From the cell containing the given text, extract its center point as [x, y] coordinate. 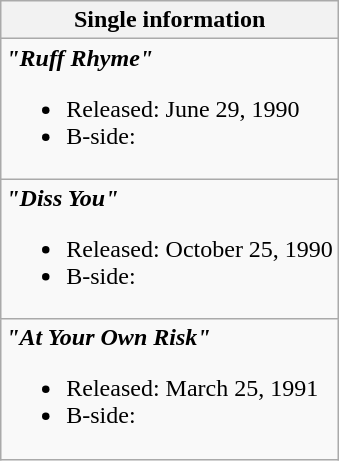
"Diss You"Released: October 25, 1990B-side: [170, 249]
"Ruff Rhyme"Released: June 29, 1990B-side: [170, 109]
Single information [170, 20]
"At Your Own Risk"Released: March 25, 1991B-side: [170, 389]
